Capture the cell that displays the provided text and extract its (x, y) central coordinate. 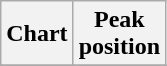
Chart (37, 34)
Peakposition (119, 34)
